Output the (X, Y) coordinate of the center of the cell containing the given text.  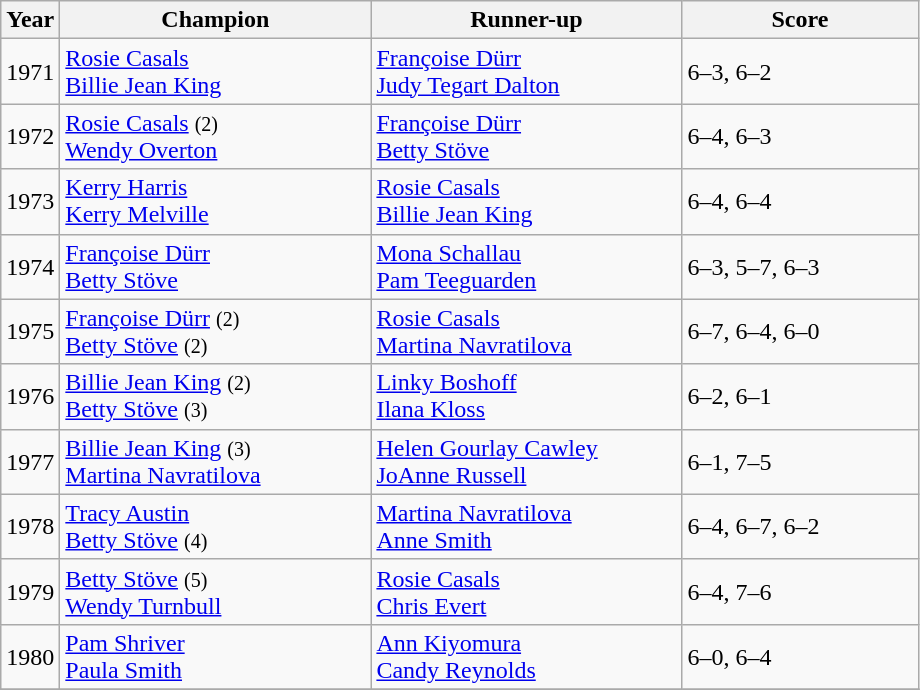
6–7, 6–4, 6–0 (800, 332)
Runner-up (526, 20)
Billie Jean King (2) Betty Stöve (3) (216, 396)
1971 (30, 72)
Billie Jean King (3) Martina Navratilova (216, 462)
1972 (30, 136)
Helen Gourlay Cawley JoAnne Russell (526, 462)
Françoise Dürr Judy Tegart Dalton (526, 72)
6–2, 6–1 (800, 396)
1975 (30, 332)
6–3, 5–7, 6–3 (800, 266)
6–0, 6–4 (800, 656)
1976 (30, 396)
Kerry Harris Kerry Melville (216, 202)
Score (800, 20)
Champion (216, 20)
1973 (30, 202)
6–1, 7–5 (800, 462)
1978 (30, 526)
6–4, 6–3 (800, 136)
6–3, 6–2 (800, 72)
Rosie Casals Chris Evert (526, 592)
Mona Schallau Pam Teeguarden (526, 266)
6–4, 7–6 (800, 592)
1979 (30, 592)
1980 (30, 656)
Pam Shriver Paula Smith (216, 656)
Tracy Austin Betty Stöve (4) (216, 526)
6–4, 6–4 (800, 202)
Betty Stöve (5) Wendy Turnbull (216, 592)
Martina Navratilova Anne Smith (526, 526)
Rosie Casals Martina Navratilova (526, 332)
6–4, 6–7, 6–2 (800, 526)
1974 (30, 266)
Rosie Casals (2) Wendy Overton (216, 136)
Year (30, 20)
Françoise Dürr (2) Betty Stöve (2) (216, 332)
Ann Kiyomura Candy Reynolds (526, 656)
1977 (30, 462)
Linky Boshoff Ilana Kloss (526, 396)
